From the cell containing the given text, extract its center point as (X, Y) coordinate. 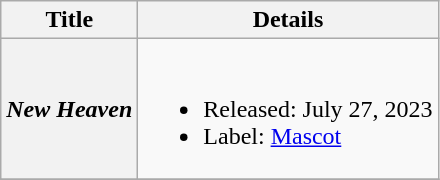
Details (288, 20)
Title (70, 20)
Released: July 27, 2023Label: Mascot (288, 109)
New Heaven (70, 109)
